Find where the given text appears and provide that cell's center as [x, y] coordinate. 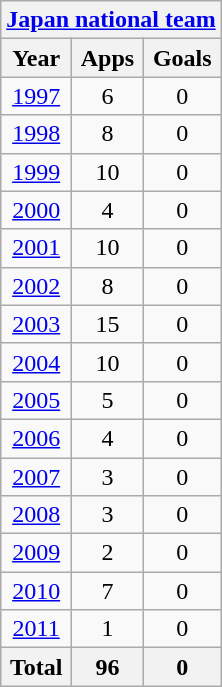
2010 [36, 591]
15 [108, 324]
2007 [36, 477]
2003 [36, 324]
Apps [108, 58]
6 [108, 96]
5 [108, 400]
1999 [36, 172]
96 [108, 667]
1 [108, 629]
2000 [36, 210]
1997 [36, 96]
2 [108, 553]
2002 [36, 286]
2011 [36, 629]
2001 [36, 248]
Goals [182, 58]
2008 [36, 515]
Total [36, 667]
2009 [36, 553]
Year [36, 58]
7 [108, 591]
1998 [36, 134]
2005 [36, 400]
2006 [36, 438]
Japan national team [111, 20]
2004 [36, 362]
